Search for the cell housing the specified text and yield its [x, y] center coordinate. 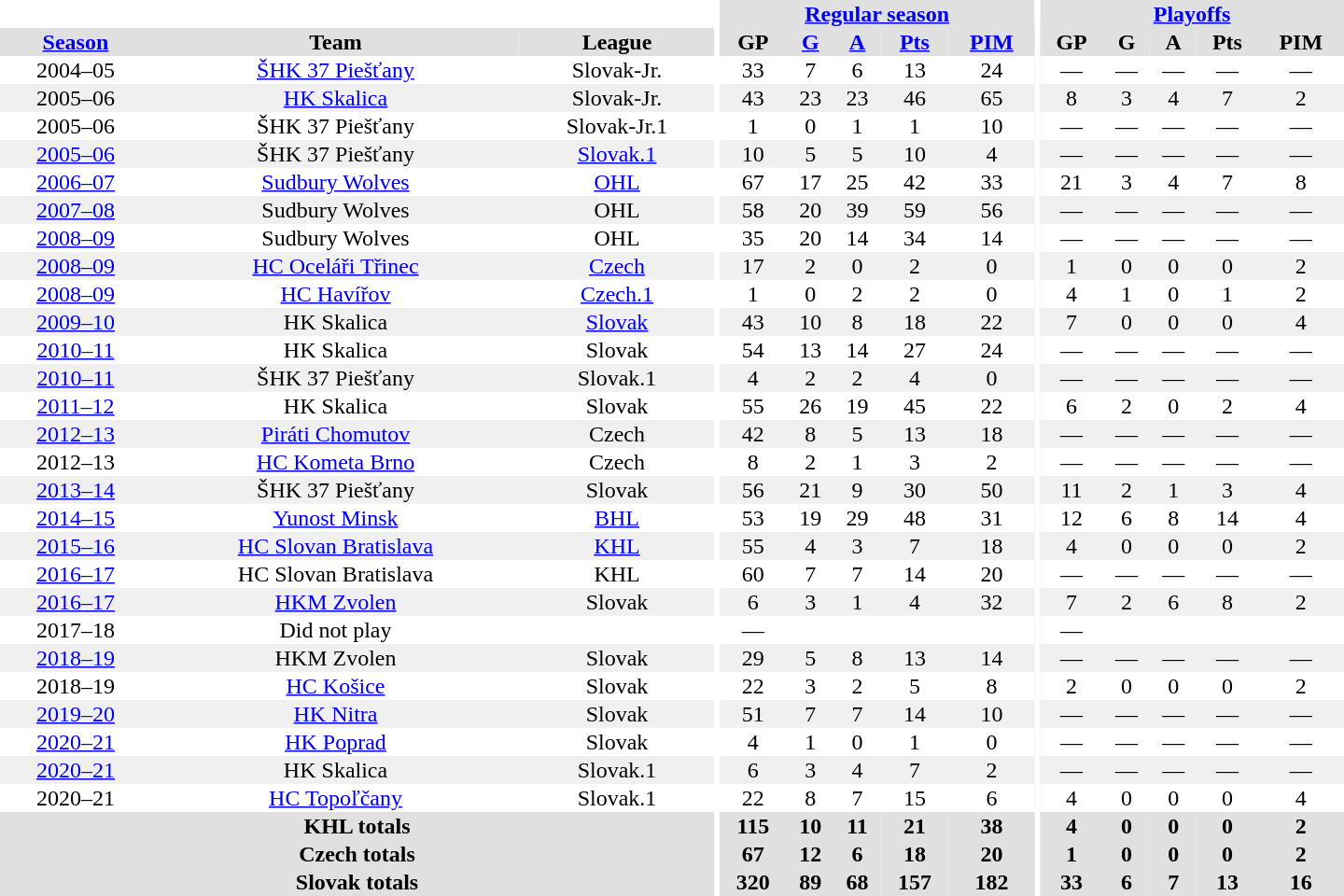
54 [754, 350]
157 [915, 882]
BHL [617, 518]
45 [915, 406]
115 [754, 826]
HK Nitra [336, 714]
Team [336, 42]
9 [857, 490]
16 [1301, 882]
HC Topoľčany [336, 798]
HC Havířov [336, 294]
53 [754, 518]
Regular season [877, 14]
68 [857, 882]
89 [810, 882]
31 [991, 518]
Slovak totals [357, 882]
2009–10 [76, 322]
32 [991, 602]
25 [857, 182]
182 [991, 882]
38 [991, 826]
2006–07 [76, 182]
HC Kometa Brno [336, 462]
2015–16 [76, 546]
34 [915, 238]
39 [857, 210]
27 [915, 350]
Piráti Chomutov [336, 434]
51 [754, 714]
2017–18 [76, 630]
Did not play [336, 630]
HC Košice [336, 686]
48 [915, 518]
2013–14 [76, 490]
HK Poprad [336, 742]
320 [754, 882]
Season [76, 42]
Playoffs [1192, 14]
60 [754, 574]
Czech totals [357, 854]
15 [915, 798]
2004–05 [76, 70]
2011–12 [76, 406]
Czech.1 [617, 294]
Slovak-Jr.1 [617, 126]
58 [754, 210]
2019–20 [76, 714]
46 [915, 98]
League [617, 42]
65 [991, 98]
30 [915, 490]
HC Oceláři Třinec [336, 266]
50 [991, 490]
KHL totals [357, 826]
26 [810, 406]
2007–08 [76, 210]
Yunost Minsk [336, 518]
59 [915, 210]
2014–15 [76, 518]
35 [754, 238]
